Search for the cell housing the specified text and yield its (X, Y) center coordinate. 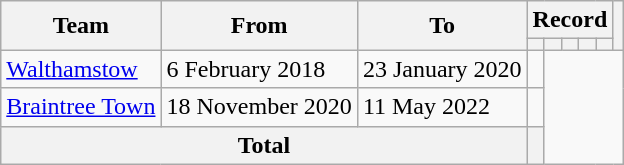
Record (570, 20)
Braintree Town (81, 107)
11 May 2022 (442, 107)
Total (264, 145)
Walthamstow (81, 69)
23 January 2020 (442, 69)
From (259, 26)
6 February 2018 (259, 69)
18 November 2020 (259, 107)
Team (81, 26)
To (442, 26)
